Output the (X, Y) coordinate of the center of the cell containing the given text.  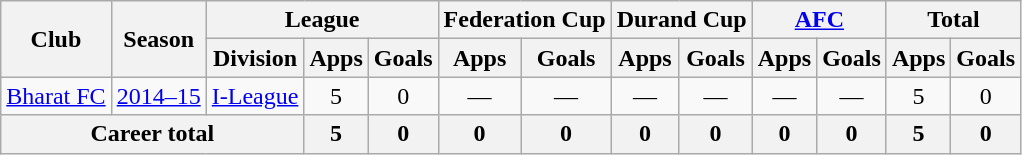
AFC (819, 20)
Bharat FC (56, 96)
I-League (255, 96)
2014–15 (158, 96)
Club (56, 39)
Total (953, 20)
Division (255, 58)
Career total (152, 134)
Durand Cup (682, 20)
Federation Cup (524, 20)
League (322, 20)
Season (158, 39)
